Pinpoint the cell where the given text exists, returning its [X, Y] midpoint coordinate. 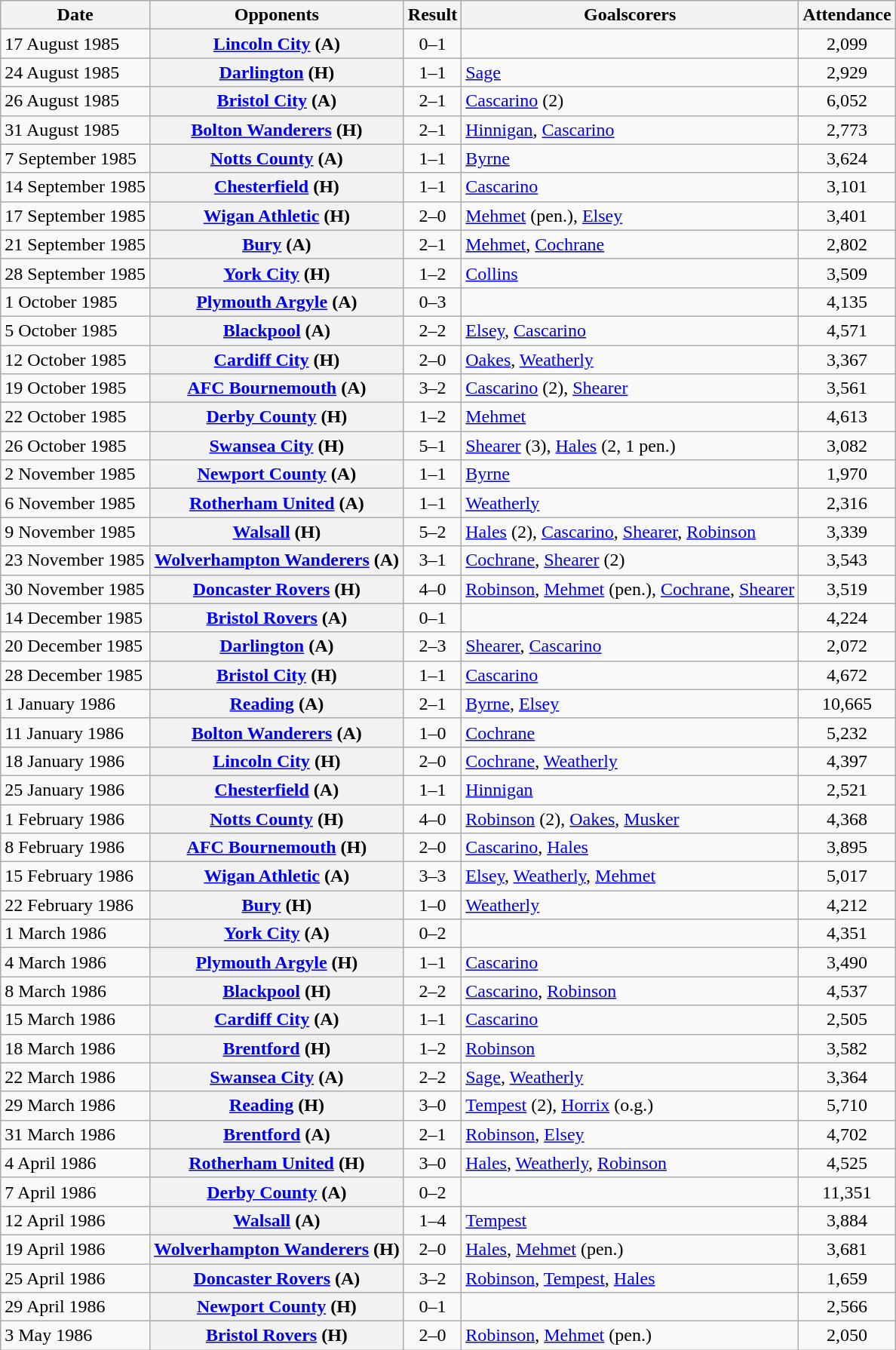
Mehmet (pen.), Elsey [631, 216]
3 May 1986 [75, 1336]
Lincoln City (A) [276, 44]
Goalscorers [631, 15]
Sage [631, 72]
Notts County (H) [276, 818]
Swansea City (H) [276, 446]
Hinnigan [631, 790]
2 November 1985 [75, 474]
22 February 1986 [75, 905]
Cardiff City (H) [276, 360]
Date [75, 15]
Blackpool (H) [276, 991]
5,232 [847, 732]
Cochrane, Weatherly [631, 761]
2,773 [847, 130]
0–3 [432, 302]
Hales, Weatherly, Robinson [631, 1163]
Robinson (2), Oakes, Musker [631, 818]
2,521 [847, 790]
2–3 [432, 646]
Plymouth Argyle (A) [276, 302]
1,970 [847, 474]
Byrne, Elsey [631, 704]
Rotherham United (A) [276, 503]
4,351 [847, 934]
Rotherham United (H) [276, 1163]
17 August 1985 [75, 44]
4 April 1986 [75, 1163]
Walsall (H) [276, 532]
Wigan Athletic (H) [276, 216]
15 February 1986 [75, 876]
3,884 [847, 1220]
3,339 [847, 532]
4,525 [847, 1163]
4,537 [847, 991]
26 August 1985 [75, 101]
3,101 [847, 187]
12 April 1986 [75, 1220]
Blackpool (A) [276, 330]
Brentford (H) [276, 1048]
3,582 [847, 1048]
Newport County (H) [276, 1307]
17 September 1985 [75, 216]
2,802 [847, 244]
31 August 1985 [75, 130]
3,519 [847, 589]
Mehmet, Cochrane [631, 244]
3,082 [847, 446]
5 October 1985 [75, 330]
Robinson, Tempest, Hales [631, 1278]
7 April 1986 [75, 1192]
Newport County (A) [276, 474]
6 November 1985 [75, 503]
Reading (A) [276, 704]
Cascarino, Hales [631, 848]
3,681 [847, 1249]
14 September 1985 [75, 187]
2,050 [847, 1336]
15 March 1986 [75, 1020]
Sage, Weatherly [631, 1077]
3,561 [847, 388]
1 October 1985 [75, 302]
4,613 [847, 417]
Doncaster Rovers (A) [276, 1278]
Bristol Rovers (A) [276, 618]
18 January 1986 [75, 761]
1–4 [432, 1220]
Cardiff City (A) [276, 1020]
Derby County (H) [276, 417]
Derby County (A) [276, 1192]
Tempest [631, 1220]
2,505 [847, 1020]
8 February 1986 [75, 848]
26 October 1985 [75, 446]
Hales, Mehmet (pen.) [631, 1249]
28 December 1985 [75, 675]
4,135 [847, 302]
Hales (2), Cascarino, Shearer, Robinson [631, 532]
10,665 [847, 704]
Reading (H) [276, 1106]
4 March 1986 [75, 962]
Attendance [847, 15]
Doncaster Rovers (H) [276, 589]
25 April 1986 [75, 1278]
Wolverhampton Wanderers (H) [276, 1249]
2,072 [847, 646]
8 March 1986 [75, 991]
Collins [631, 273]
19 October 1985 [75, 388]
3–3 [432, 876]
3,509 [847, 273]
Bolton Wanderers (H) [276, 130]
4,212 [847, 905]
3,490 [847, 962]
1 March 1986 [75, 934]
19 April 1986 [75, 1249]
Elsey, Cascarino [631, 330]
York City (A) [276, 934]
Walsall (A) [276, 1220]
York City (H) [276, 273]
6,052 [847, 101]
30 November 1985 [75, 589]
Darlington (A) [276, 646]
Darlington (H) [276, 72]
20 December 1985 [75, 646]
Bury (A) [276, 244]
Notts County (A) [276, 158]
28 September 1985 [75, 273]
7 September 1985 [75, 158]
Robinson, Elsey [631, 1134]
14 December 1985 [75, 618]
Chesterfield (H) [276, 187]
Bristol City (H) [276, 675]
Plymouth Argyle (H) [276, 962]
Elsey, Weatherly, Mehmet [631, 876]
1 February 1986 [75, 818]
Cochrane, Shearer (2) [631, 560]
29 March 1986 [75, 1106]
3,367 [847, 360]
4,672 [847, 675]
3,401 [847, 216]
Bolton Wanderers (A) [276, 732]
Hinnigan, Cascarino [631, 130]
3,895 [847, 848]
AFC Bournemouth (H) [276, 848]
4,702 [847, 1134]
Chesterfield (A) [276, 790]
24 August 1985 [75, 72]
3,364 [847, 1077]
2,566 [847, 1307]
5–2 [432, 532]
Cascarino (2) [631, 101]
3,543 [847, 560]
22 October 1985 [75, 417]
12 October 1985 [75, 360]
Mehmet [631, 417]
2,316 [847, 503]
Bristol Rovers (H) [276, 1336]
Brentford (A) [276, 1134]
3,624 [847, 158]
Robinson, Mehmet (pen.), Cochrane, Shearer [631, 589]
Opponents [276, 15]
4,571 [847, 330]
1 January 1986 [75, 704]
31 March 1986 [75, 1134]
1,659 [847, 1278]
5–1 [432, 446]
Wigan Athletic (A) [276, 876]
Robinson, Mehmet (pen.) [631, 1336]
Result [432, 15]
Swansea City (A) [276, 1077]
Cochrane [631, 732]
Tempest (2), Horrix (o.g.) [631, 1106]
3–1 [432, 560]
9 November 1985 [75, 532]
23 November 1985 [75, 560]
4,224 [847, 618]
18 March 1986 [75, 1048]
Lincoln City (H) [276, 761]
Cascarino, Robinson [631, 991]
11 January 1986 [75, 732]
2,099 [847, 44]
Wolverhampton Wanderers (A) [276, 560]
Cascarino (2), Shearer [631, 388]
Robinson [631, 1048]
25 January 1986 [75, 790]
AFC Bournemouth (A) [276, 388]
4,368 [847, 818]
21 September 1985 [75, 244]
Oakes, Weatherly [631, 360]
Shearer (3), Hales (2, 1 pen.) [631, 446]
5,017 [847, 876]
Bristol City (A) [276, 101]
11,351 [847, 1192]
Bury (H) [276, 905]
22 March 1986 [75, 1077]
29 April 1986 [75, 1307]
2,929 [847, 72]
4,397 [847, 761]
Shearer, Cascarino [631, 646]
5,710 [847, 1106]
